Locate the cell with the specified text and output its (X, Y) center coordinate. 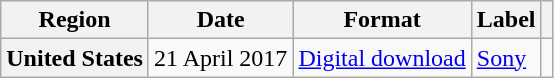
Digital download (382, 58)
Format (382, 20)
Date (220, 20)
Region (75, 20)
Sony (506, 58)
United States (75, 58)
Label (506, 20)
21 April 2017 (220, 58)
